Extract the [x, y] coordinate from the center of the cell holding the provided text.  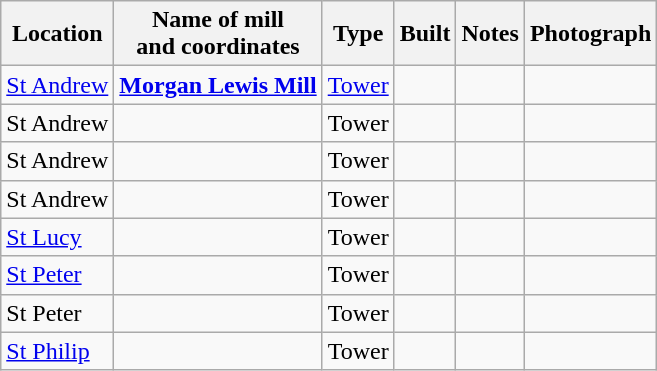
Notes [490, 34]
Photograph [590, 34]
St Philip [58, 351]
Name of milland coordinates [218, 34]
Built [425, 34]
Morgan Lewis Mill [218, 85]
Type [358, 34]
St Lucy [58, 237]
Location [58, 34]
